Search for the cell housing the specified text and yield its (x, y) center coordinate. 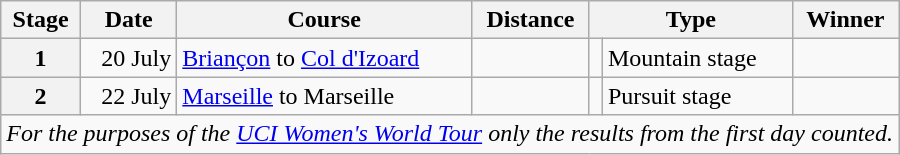
Course (324, 20)
Distance (531, 20)
Date (128, 20)
For the purposes of the UCI Women's World Tour only the results from the first day counted. (450, 134)
Pursuit stage (697, 96)
Type (690, 20)
Winner (845, 20)
Briançon to Col d'Izoard (324, 58)
Marseille to Marseille (324, 96)
22 July (128, 96)
2 (41, 96)
1 (41, 58)
Mountain stage (697, 58)
20 July (128, 58)
Stage (41, 20)
